Determine the [x, y] coordinate at the center of the cell enclosing the given text.  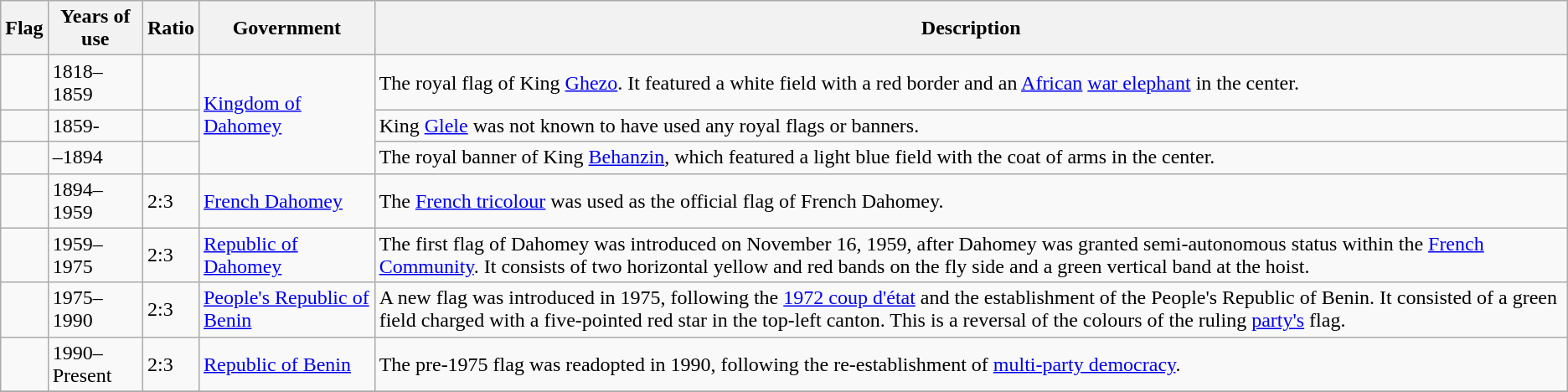
Government [286, 28]
1975–1990 [95, 310]
1894–1959 [95, 201]
1990–Present [95, 364]
The royal flag of King Ghezo. It featured a white field with a red border and an African war elephant in the center. [971, 82]
–1894 [95, 157]
Flag [24, 28]
The pre-1975 flag was readopted in 1990, following the re-establishment of multi-party democracy. [971, 364]
Ratio [171, 28]
Years of use [95, 28]
Description [971, 28]
Kingdom of Dahomey [286, 114]
1818–1859 [95, 82]
Republic of Benin [286, 364]
The royal banner of King Behanzin, which featured a light blue field with the coat of arms in the center. [971, 157]
People's Republic of Benin [286, 310]
The French tricolour was used as the official flag of French Dahomey. [971, 201]
Republic of Dahomey [286, 255]
King Glele was not known to have used any royal flags or banners. [971, 126]
1859- [95, 126]
French Dahomey [286, 201]
1959–1975 [95, 255]
